Scan for the cell matching the given text and deliver its (X, Y) coordinate at center. 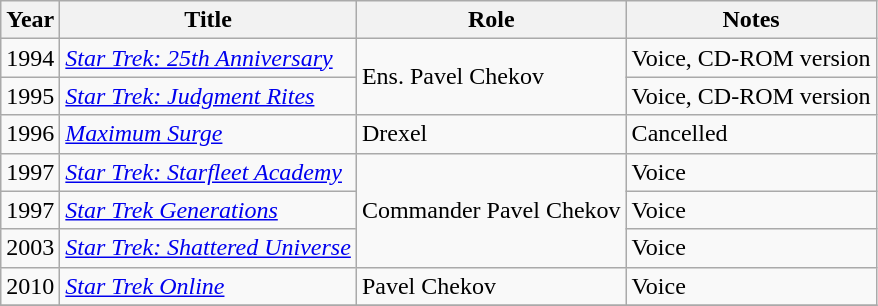
Star Trek: Starfleet Academy (208, 172)
Star Trek: Shattered Universe (208, 248)
Cancelled (751, 134)
Star Trek Online (208, 286)
1994 (30, 58)
Drexel (491, 134)
1996 (30, 134)
Ens. Pavel Chekov (491, 77)
Star Trek: Judgment Rites (208, 96)
Star Trek Generations (208, 210)
Role (491, 20)
Notes (751, 20)
2010 (30, 286)
Pavel Chekov (491, 286)
2003 (30, 248)
1995 (30, 96)
Star Trek: 25th Anniversary (208, 58)
Commander Pavel Chekov (491, 210)
Year (30, 20)
Title (208, 20)
Maximum Surge (208, 134)
